Capture the cell that displays the provided text and extract its (X, Y) central coordinate. 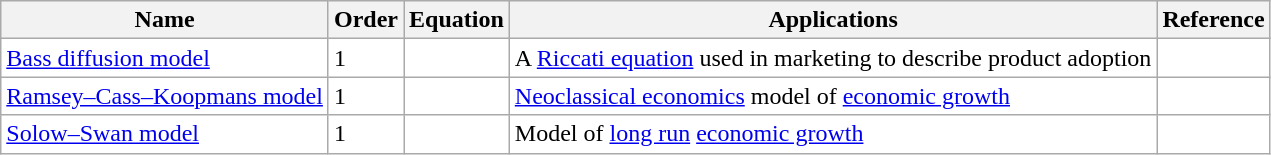
A Riccati equation used in marketing to describe product adoption (833, 58)
Reference (1214, 20)
Ramsey–Cass–Koopmans model (165, 96)
Neoclassical economics model of economic growth (833, 96)
Applications (833, 20)
Name (165, 20)
Order (366, 20)
Bass diffusion model (165, 58)
Solow–Swan model (165, 134)
Model of long run economic growth (833, 134)
Equation (457, 20)
